Pinpoint the cell where the given text exists, returning its (X, Y) midpoint coordinate. 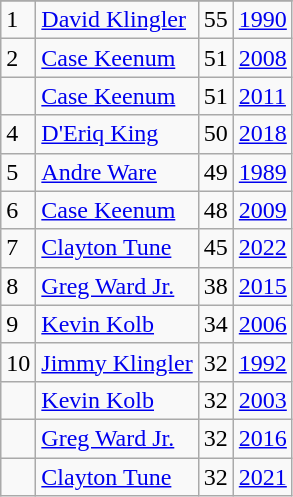
2015 (262, 286)
2018 (262, 134)
D'Eriq King (117, 134)
8 (18, 286)
55 (216, 20)
2021 (262, 477)
2008 (262, 58)
2 (18, 58)
1989 (262, 172)
2006 (262, 324)
34 (216, 324)
1 (18, 20)
48 (216, 210)
1990 (262, 20)
4 (18, 134)
6 (18, 210)
Jimmy Klingler (117, 362)
45 (216, 248)
38 (216, 286)
49 (216, 172)
2011 (262, 96)
2022 (262, 248)
David Klingler (117, 20)
10 (18, 362)
50 (216, 134)
2003 (262, 400)
2009 (262, 210)
2016 (262, 438)
9 (18, 324)
Andre Ware (117, 172)
5 (18, 172)
1992 (262, 362)
7 (18, 248)
